Pinpoint the cell where the given text exists, returning its (x, y) midpoint coordinate. 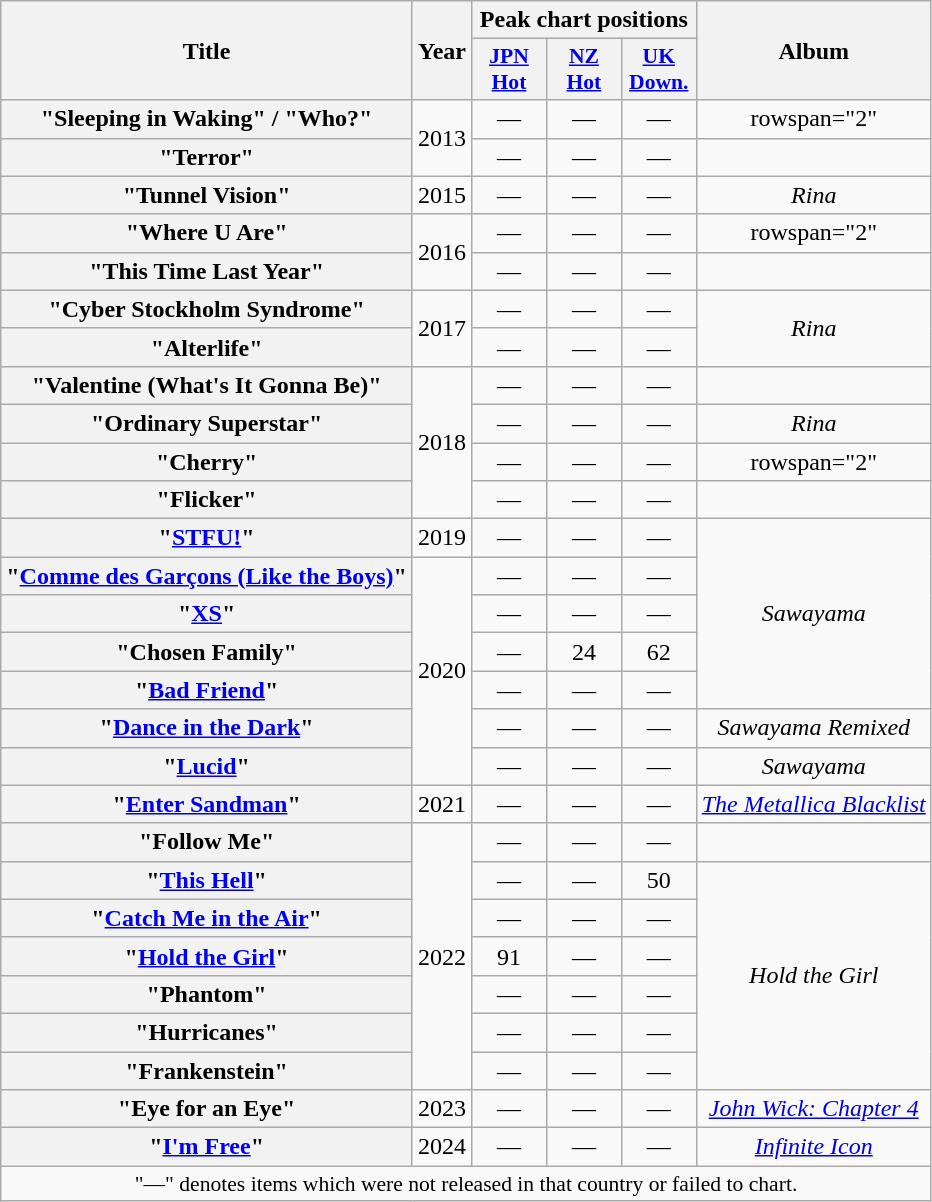
"Comme des Garçons (Like the Boys)" (207, 576)
John Wick: Chapter 4 (814, 1109)
"I'm Free" (207, 1147)
2016 (442, 252)
Album (814, 50)
"Phantom" (207, 994)
62 (658, 652)
NZHot (584, 70)
2020 (442, 671)
"Catch Me in the Air" (207, 918)
"Enter Sandman" (207, 804)
"XS" (207, 614)
JPNHot (510, 70)
"Cherry" (207, 461)
2024 (442, 1147)
"Cyber Stockholm Syndrome" (207, 309)
"Lucid" (207, 766)
Year (442, 50)
2018 (442, 442)
2023 (442, 1109)
Peak chart positions (584, 20)
"Terror" (207, 157)
Sawayama Remixed (814, 728)
24 (584, 652)
2021 (442, 804)
2013 (442, 138)
"This Time Last Year" (207, 271)
UKDown. (658, 70)
Infinite Icon (814, 1147)
"Ordinary Superstar" (207, 423)
50 (658, 880)
2022 (442, 956)
"This Hell" (207, 880)
"Hold the Girl" (207, 956)
"Tunnel Vision" (207, 195)
"Dance in the Dark" (207, 728)
"Valentine (What's It Gonna Be)" (207, 385)
2019 (442, 538)
"Alterlife" (207, 347)
"—" denotes items which were not released in that country or failed to chart. (466, 1184)
"Sleeping in Waking" / "Who?" (207, 119)
"STFU!" (207, 538)
"Eye for an Eye" (207, 1109)
Title (207, 50)
"Chosen Family" (207, 652)
The Metallica Blacklist (814, 804)
"Flicker" (207, 500)
"Where U Are" (207, 233)
"Frankenstein" (207, 1071)
"Bad Friend" (207, 690)
2017 (442, 328)
"Hurricanes" (207, 1032)
91 (510, 956)
Hold the Girl (814, 975)
"Follow Me" (207, 842)
2015 (442, 195)
